Capture the cell that displays the provided text and extract its (X, Y) central coordinate. 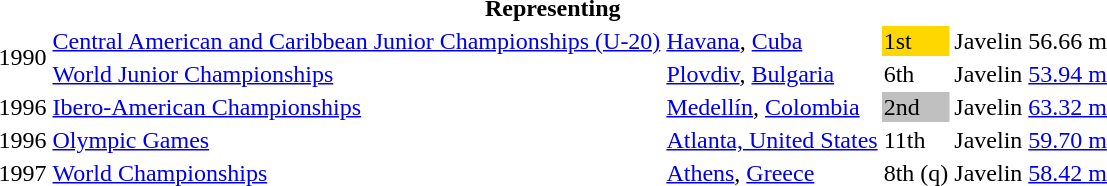
Ibero-American Championships (356, 107)
World Junior Championships (356, 74)
Medellín, Colombia (772, 107)
Central American and Caribbean Junior Championships (U-20) (356, 41)
Olympic Games (356, 140)
2nd (916, 107)
1st (916, 41)
Havana, Cuba (772, 41)
6th (916, 74)
Atlanta, United States (772, 140)
Plovdiv, Bulgaria (772, 74)
11th (916, 140)
